Output the (X, Y) coordinate of the center of the cell containing the given text.  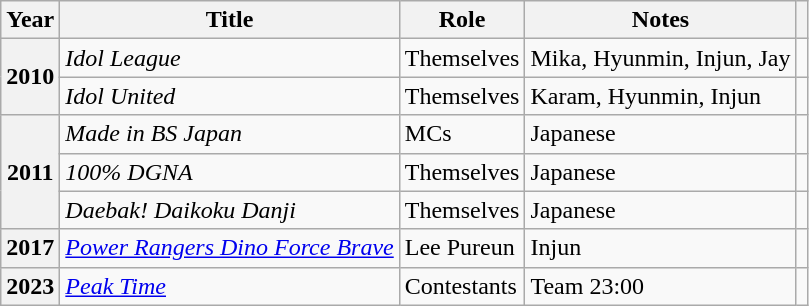
MCs (462, 134)
Daebak! Daikoku Danji (230, 210)
Mika, Hyunmin, Injun, Jay (660, 58)
Idol United (230, 96)
Injun (660, 248)
Power Rangers Dino Force Brave (230, 248)
2017 (30, 248)
Contestants (462, 286)
Karam, Hyunmin, Injun (660, 96)
Notes (660, 20)
Peak Time (230, 286)
Lee Pureun (462, 248)
Title (230, 20)
100% DGNA (230, 172)
Role (462, 20)
Team 23:00 (660, 286)
Year (30, 20)
2011 (30, 172)
2023 (30, 286)
Idol League (230, 58)
Made in BS Japan (230, 134)
2010 (30, 77)
